Return [x, y] of the center of cell containing provided text 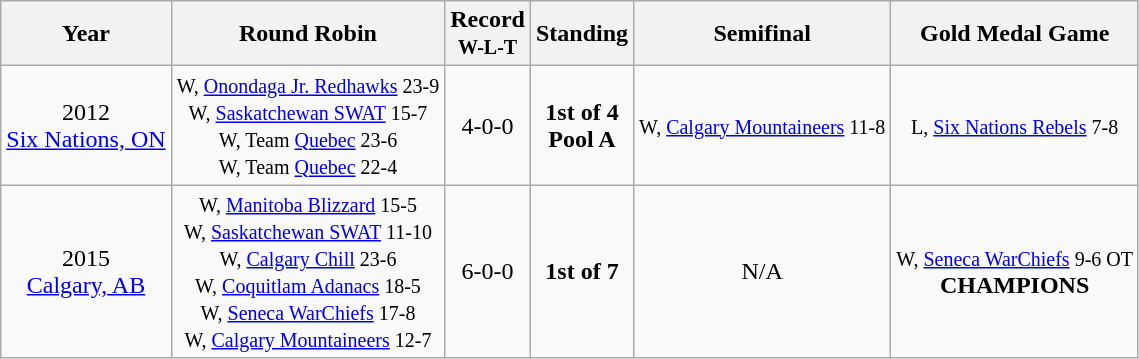
1st of 4Pool A [582, 126]
6-0-0 [488, 272]
4-0-0 [488, 126]
W, Onondaga Jr. Redhawks 23-9W, Saskatchewan SWAT 15-7W, Team Quebec 23-6W, Team Quebec 22-4 [308, 126]
W, Calgary Mountaineers 11-8 [762, 126]
Standing [582, 34]
W, Seneca WarChiefs 9-6 OTCHAMPIONS [1015, 272]
L, Six Nations Rebels 7-8 [1015, 126]
Gold Medal Game [1015, 34]
Round Robin [308, 34]
W, Manitoba Blizzard 15-5W, Saskatchewan SWAT 11-10W, Calgary Chill 23-6W, Coquitlam Adanacs 18-5W, Seneca WarChiefs 17-8W, Calgary Mountaineers 12-7 [308, 272]
1st of 7 [582, 272]
2012Six Nations, ON [86, 126]
N/A [762, 272]
2015Calgary, AB [86, 272]
Semifinal [762, 34]
Year [86, 34]
RecordW-L-T [488, 34]
